Locate the cell with the specified text and output its (x, y) center coordinate. 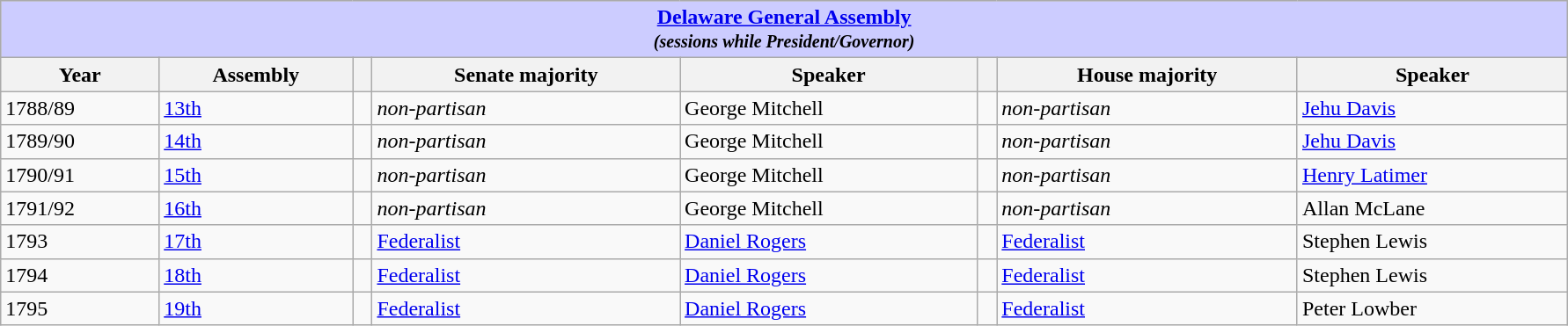
Henry Latimer (1432, 175)
Assembly (256, 75)
13th (256, 108)
1795 (80, 308)
Peter Lowber (1432, 308)
1789/90 (80, 141)
Delaware General Assembly (sessions while President/Governor) (785, 30)
18th (256, 275)
16th (256, 208)
19th (256, 308)
Allan McLane (1432, 208)
17th (256, 242)
Year (80, 75)
Senate majority (526, 75)
House majority (1147, 75)
1791/92 (80, 208)
1790/91 (80, 175)
1788/89 (80, 108)
1793 (80, 242)
1794 (80, 275)
14th (256, 141)
15th (256, 175)
